Scan for the cell matching the given text and deliver its (x, y) coordinate at center. 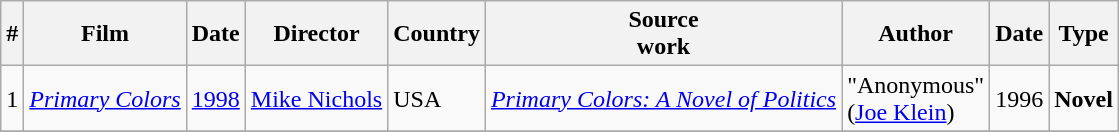
Country (437, 34)
Sourcework (663, 34)
Primary Colors: A Novel of Politics (663, 98)
Type (1084, 34)
"Anonymous"(Joe Klein) (916, 98)
1 (12, 98)
Primary Colors (105, 98)
# (12, 34)
Film (105, 34)
1998 (216, 98)
USA (437, 98)
Novel (1084, 98)
Mike Nichols (316, 98)
1996 (1020, 98)
Author (916, 34)
Director (316, 34)
